Detect which cell encompasses the target text, then output its [X, Y] center coordinate. 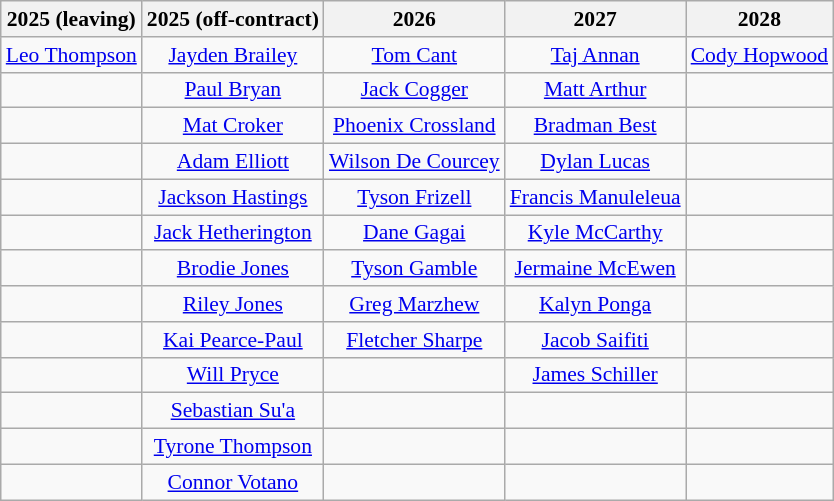
Connor Votano [233, 482]
Leo Thompson [72, 55]
Dane Gagai [414, 233]
Jacob Saifiti [596, 340]
Riley Jones [233, 304]
Phoenix Crossland [414, 126]
Jayden Brailey [233, 55]
Tyrone Thompson [233, 447]
Kai Pearce-Paul [233, 340]
2027 [596, 19]
2026 [414, 19]
Mat Croker [233, 126]
Jack Hetherington [233, 233]
Kyle McCarthy [596, 233]
Jackson Hastings [233, 197]
Greg Marzhew [414, 304]
Wilson De Courcey [414, 162]
Adam Elliott [233, 162]
Tyson Frizell [414, 197]
Will Pryce [233, 375]
2025 (leaving) [72, 19]
Tyson Gamble [414, 269]
Brodie Jones [233, 269]
Jack Cogger [414, 90]
2025 (off-contract) [233, 19]
Fletcher Sharpe [414, 340]
Paul Bryan [233, 90]
Matt Arthur [596, 90]
Bradman Best [596, 126]
Dylan Lucas [596, 162]
Sebastian Su'a [233, 411]
Taj Annan [596, 55]
Tom Cant [414, 55]
Kalyn Ponga [596, 304]
Cody Hopwood [760, 55]
Francis Manuleleua [596, 197]
2028 [760, 19]
Jermaine McEwen [596, 269]
James Schiller [596, 375]
